Provide the [X, Y] coordinate of the cell's center where the given text is located.  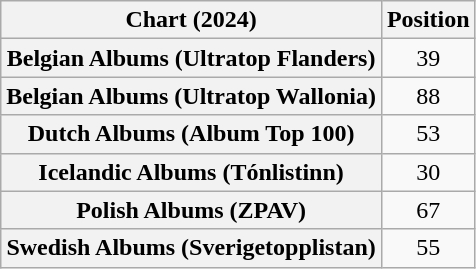
30 [428, 172]
Swedish Albums (Sverigetopplistan) [192, 248]
39 [428, 58]
88 [428, 96]
Chart (2024) [192, 20]
53 [428, 134]
Polish Albums (ZPAV) [192, 210]
Position [428, 20]
55 [428, 248]
Dutch Albums (Album Top 100) [192, 134]
Icelandic Albums (Tónlistinn) [192, 172]
Belgian Albums (Ultratop Flanders) [192, 58]
67 [428, 210]
Belgian Albums (Ultratop Wallonia) [192, 96]
